Pinpoint the cell where the given text exists, returning its [X, Y] midpoint coordinate. 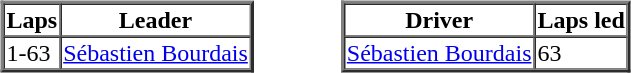
Laps led [580, 20]
Leader [156, 20]
63 [580, 52]
Laps [32, 20]
Driver [440, 20]
1-63 [32, 52]
